Return (X, Y) of the center of cell containing provided text 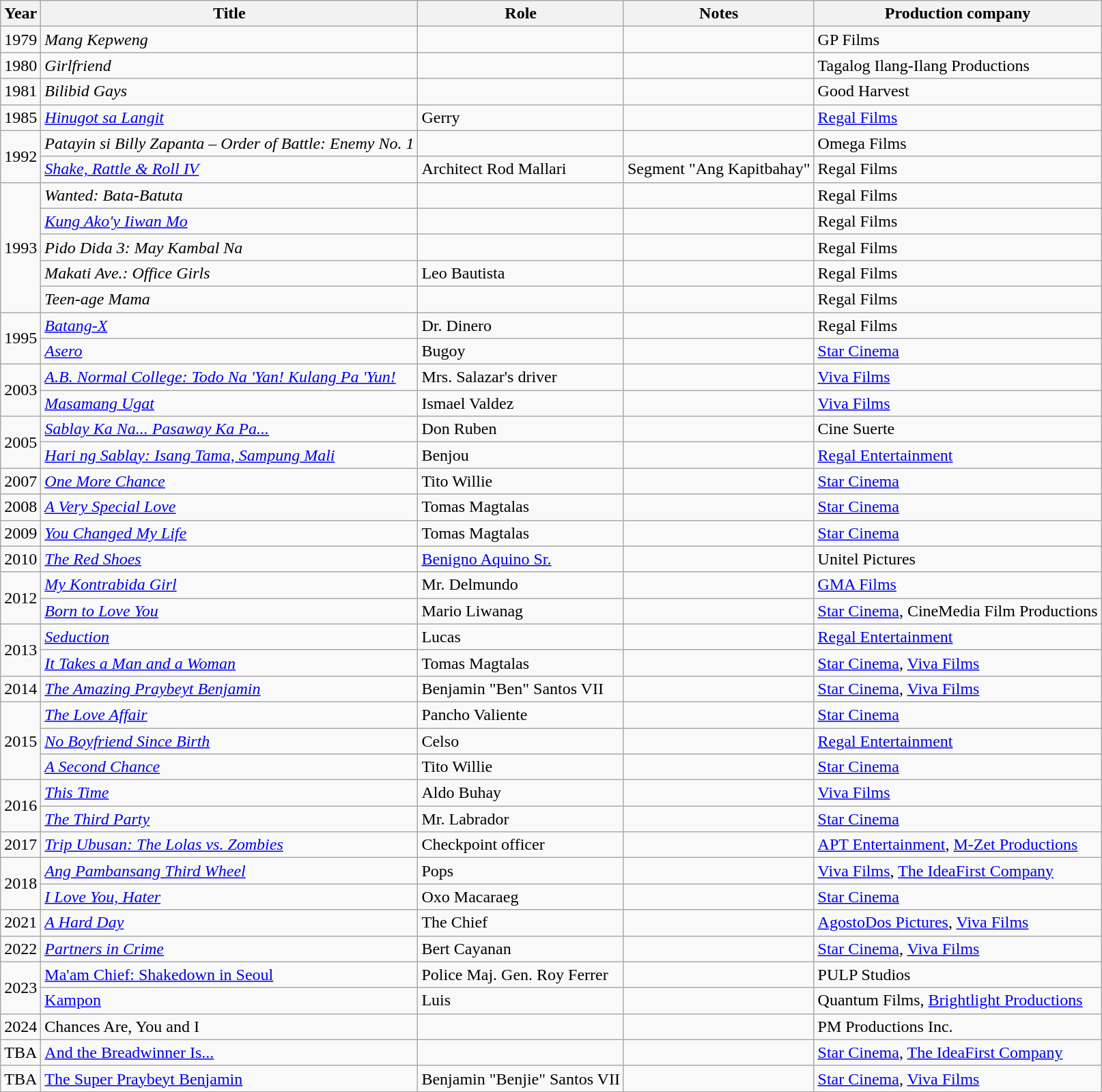
Pancho Valiente (521, 715)
Sablay Ka Na... Pasaway Ka Pa... (229, 429)
No Boyfriend Since Birth (229, 741)
A Second Chance (229, 767)
2015 (20, 741)
Mang Kepweng (229, 40)
Luis (521, 1001)
Benjamin "Ben" Santos VII (521, 689)
Production company (957, 14)
Asero (229, 351)
Title (229, 14)
PULP Studios (957, 975)
Star Cinema, The IdeaFirst Company (957, 1052)
Pido Dida 3: May Kambal Na (229, 247)
Patayin si Billy Zapanta – Order of Battle: Enemy No. 1 (229, 143)
A Hard Day (229, 923)
2024 (20, 1026)
Masamang Ugat (229, 403)
Quantum Films, Brightlight Productions (957, 1001)
Leo Bautista (521, 273)
1979 (20, 40)
1980 (20, 66)
Seduction (229, 637)
Cine Suerte (957, 429)
Benjamin "Benjie" Santos VII (521, 1078)
Role (521, 14)
APT Entertainment, M-Zet Productions (957, 845)
Omega Films (957, 143)
The Chief (521, 923)
2009 (20, 533)
Lucas (521, 637)
Teen-age Mama (229, 299)
Kung Ako'y Iiwan Mo (229, 221)
1992 (20, 156)
Oxo Macaraeg (521, 897)
Benigno Aquino Sr. (521, 559)
Bert Cayanan (521, 949)
You Changed My Life (229, 533)
2010 (20, 559)
Mr. Delmundo (521, 585)
2016 (20, 806)
Shake, Rattle & Roll IV (229, 169)
Architect Rod Mallari (521, 169)
2022 (20, 949)
Hinugot sa Langit (229, 117)
Benjou (521, 455)
2023 (20, 988)
The Love Affair (229, 715)
A Very Special Love (229, 507)
The Super Praybeyt Benjamin (229, 1078)
Segment "Ang Kapitbahay" (718, 169)
2003 (20, 390)
Viva Films, The IdeaFirst Company (957, 871)
AgostoDos Pictures, Viva Films (957, 923)
Batang-X (229, 326)
PM Productions Inc. (957, 1026)
My Kontrabida Girl (229, 585)
I Love You, Hater (229, 897)
Mr. Labrador (521, 819)
Ismael Valdez (521, 403)
1993 (20, 247)
Kampon (229, 1001)
Mrs. Salazar's driver (521, 377)
Year (20, 14)
Aldo Buhay (521, 793)
The Third Party (229, 819)
Unitel Pictures (957, 559)
Girlfriend (229, 66)
Pops (521, 871)
2007 (20, 481)
1995 (20, 339)
Gerry (521, 117)
Makati Ave.: Office Girls (229, 273)
2018 (20, 884)
Dr. Dinero (521, 326)
Ma'am Chief: Shakedown in Seoul (229, 975)
A.B. Normal College: Todo Na 'Yan! Kulang Pa 'Yun! (229, 377)
Hari ng Sablay: Isang Tama, Sampung Mali (229, 455)
2008 (20, 507)
Police Maj. Gen. Roy Ferrer (521, 975)
This Time (229, 793)
Good Harvest (957, 91)
Tagalog Ilang-Ilang Productions (957, 66)
2005 (20, 442)
Born to Love You (229, 611)
Bugoy (521, 351)
The Amazing Praybeyt Benjamin (229, 689)
It Takes a Man and a Woman (229, 663)
2012 (20, 598)
Bilibid Gays (229, 91)
Mario Liwanag (521, 611)
Chances Are, You and I (229, 1026)
And the Breadwinner Is... (229, 1052)
2017 (20, 845)
Celso (521, 741)
Trip Ubusan: The Lolas vs. Zombies (229, 845)
Star Cinema, CineMedia Film Productions (957, 611)
2021 (20, 923)
Wanted: Bata-Batuta (229, 195)
GMA Films (957, 585)
2014 (20, 689)
1985 (20, 117)
2013 (20, 650)
Don Ruben (521, 429)
GP Films (957, 40)
Partners in Crime (229, 949)
The Red Shoes (229, 559)
Notes (718, 14)
Ang Pambansang Third Wheel (229, 871)
One More Chance (229, 481)
Checkpoint officer (521, 845)
1981 (20, 91)
